Detect which cell encompasses the target text, then output its [x, y] center coordinate. 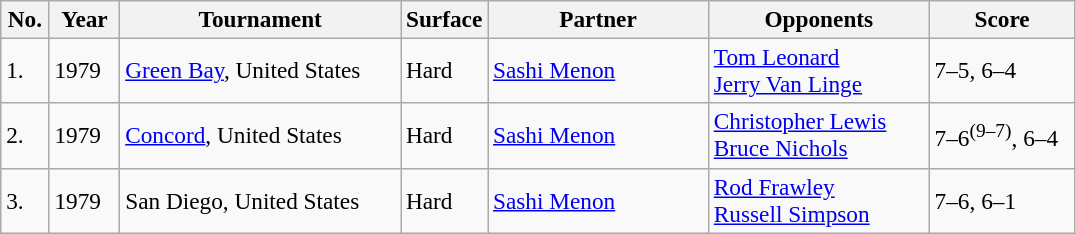
7–5, 6–4 [1002, 70]
Partner [598, 19]
No. [25, 19]
Green Bay, United States [260, 70]
Opponents [818, 19]
Score [1002, 19]
Year [84, 19]
2. [25, 136]
Rod Frawley Russell Simpson [818, 200]
Concord, United States [260, 136]
7–6, 6–1 [1002, 200]
3. [25, 200]
Tournament [260, 19]
Surface [444, 19]
Tom Leonard Jerry Van Linge [818, 70]
1. [25, 70]
Christopher Lewis Bruce Nichols [818, 136]
7–6(9–7), 6–4 [1002, 136]
San Diego, United States [260, 200]
